Scan for the cell matching the given text and deliver its (x, y) coordinate at center. 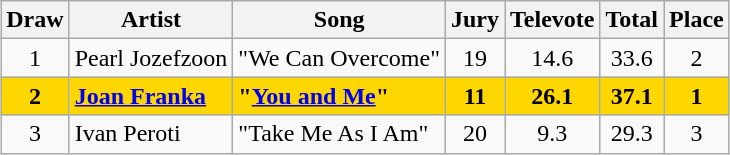
Song (340, 20)
14.6 (552, 58)
Artist (151, 20)
"Take Me As I Am" (340, 134)
11 (474, 96)
Televote (552, 20)
37.1 (632, 96)
"You and Me" (340, 96)
Joan Franka (151, 96)
33.6 (632, 58)
19 (474, 58)
Draw (35, 20)
29.3 (632, 134)
9.3 (552, 134)
Jury (474, 20)
Ivan Peroti (151, 134)
Pearl Jozefzoon (151, 58)
20 (474, 134)
26.1 (552, 96)
Total (632, 20)
Place (697, 20)
"We Can Overcome" (340, 58)
